Find where the given text appears and provide that cell's center as [x, y] coordinate. 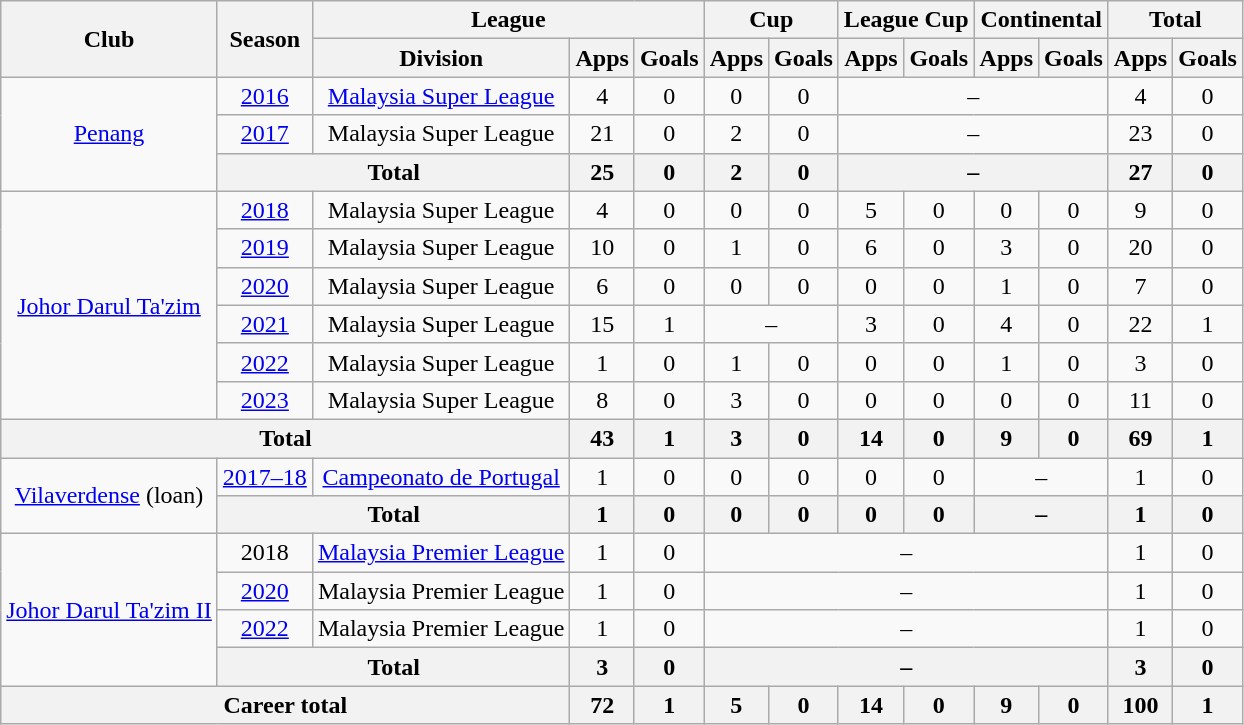
2021 [264, 324]
2023 [264, 400]
72 [602, 705]
8 [602, 400]
Continental [1041, 20]
25 [602, 172]
Club [110, 39]
Season [264, 39]
Campeonato de Portugal [441, 477]
Career total [286, 705]
Penang [110, 134]
69 [1140, 438]
23 [1140, 134]
Vilaverdense (loan) [110, 496]
15 [602, 324]
Johor Darul Ta'zim II [110, 610]
43 [602, 438]
2017 [264, 134]
2017–18 [264, 477]
10 [602, 248]
7 [1140, 286]
20 [1140, 248]
Division [441, 58]
22 [1140, 324]
2016 [264, 96]
League Cup [906, 20]
Cup [771, 20]
21 [602, 134]
League [508, 20]
27 [1140, 172]
100 [1140, 705]
11 [1140, 400]
Johor Darul Ta'zim [110, 305]
2019 [264, 248]
